Output the [X, Y] coordinate of the center of the cell containing the given text.  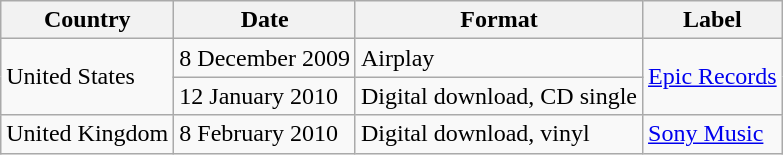
Sony Music [713, 134]
8 December 2009 [265, 58]
United Kingdom [88, 134]
Airplay [498, 58]
Digital download, vinyl [498, 134]
Date [265, 20]
Digital download, CD single [498, 96]
8 February 2010 [265, 134]
Format [498, 20]
Epic Records [713, 77]
United States [88, 77]
12 January 2010 [265, 96]
Country [88, 20]
Label [713, 20]
